Detect which cell encompasses the target text, then output its [x, y] center coordinate. 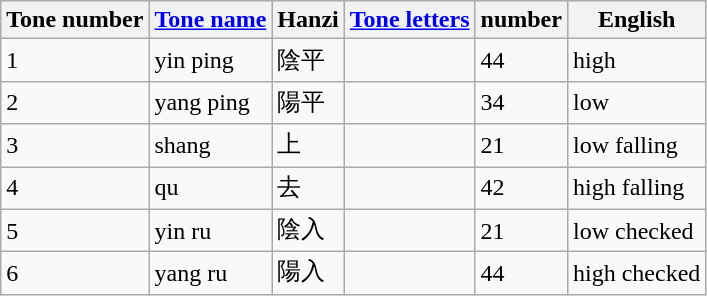
34 [521, 102]
Tone letters [410, 20]
1 [75, 60]
4 [75, 188]
3 [75, 146]
yang ru [210, 274]
yin ru [210, 230]
low checked [636, 230]
Tone number [75, 20]
去 [308, 188]
5 [75, 230]
42 [521, 188]
English [636, 20]
陽平 [308, 102]
qu [210, 188]
2 [75, 102]
high checked [636, 274]
high falling [636, 188]
Hanzi [308, 20]
shang [210, 146]
yin ping [210, 60]
number [521, 20]
Tone name [210, 20]
上 [308, 146]
陰平 [308, 60]
low [636, 102]
陰入 [308, 230]
yang ping [210, 102]
low falling [636, 146]
陽入 [308, 274]
6 [75, 274]
high [636, 60]
